Scan for the cell matching the given text and deliver its (X, Y) coordinate at center. 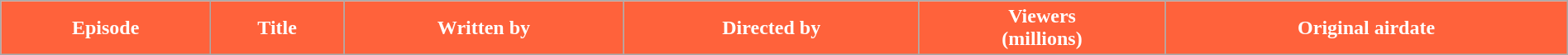
Title (278, 28)
Original airdate (1366, 28)
Episode (106, 28)
Viewers(millions) (1042, 28)
Directed by (771, 28)
Written by (485, 28)
